Find where the given text appears and provide that cell's center as [x, y] coordinate. 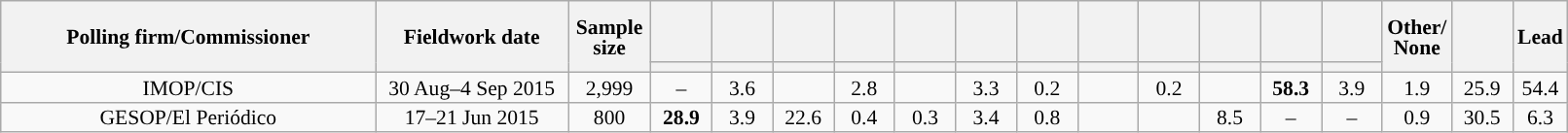
0.9 [1417, 116]
1.9 [1417, 87]
3.4 [987, 116]
58.3 [1291, 87]
22.6 [804, 116]
0.3 [925, 116]
0.8 [1047, 116]
Fieldwork date [472, 37]
25.9 [1481, 87]
Lead [1540, 37]
6.3 [1540, 116]
17–21 Jun 2015 [472, 116]
8.5 [1230, 116]
3.3 [987, 87]
0.4 [864, 116]
Polling firm/Commissioner [189, 37]
30.5 [1481, 116]
GESOP/El Periódico [189, 116]
IMOP/CIS [189, 87]
3.6 [742, 87]
54.4 [1540, 87]
Sample size [609, 37]
Other/None [1417, 37]
800 [609, 116]
2,999 [609, 87]
2.8 [864, 87]
28.9 [681, 116]
30 Aug–4 Sep 2015 [472, 87]
